Provide the [x, y] coordinate of the cell's center where the given text is located.  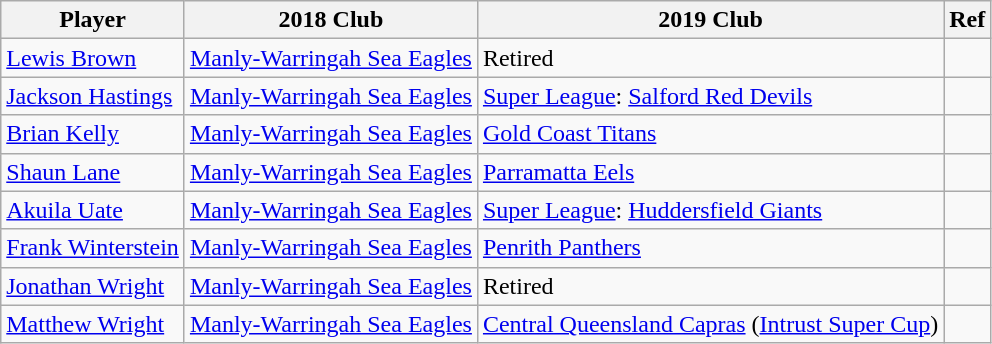
2019 Club [710, 20]
Jackson Hastings [93, 96]
Penrith Panthers [710, 248]
Parramatta Eels [710, 172]
Shaun Lane [93, 172]
Ref [968, 20]
Player [93, 20]
Super League: Salford Red Devils [710, 96]
Super League: Huddersfield Giants [710, 210]
2018 Club [330, 20]
Akuila Uate [93, 210]
Central Queensland Capras (Intrust Super Cup) [710, 324]
Jonathan Wright [93, 286]
Gold Coast Titans [710, 134]
Matthew Wright [93, 324]
Frank Winterstein [93, 248]
Brian Kelly [93, 134]
Lewis Brown [93, 58]
